Return the (X, Y) coordinate for the center point of the cell that contains the specified text.  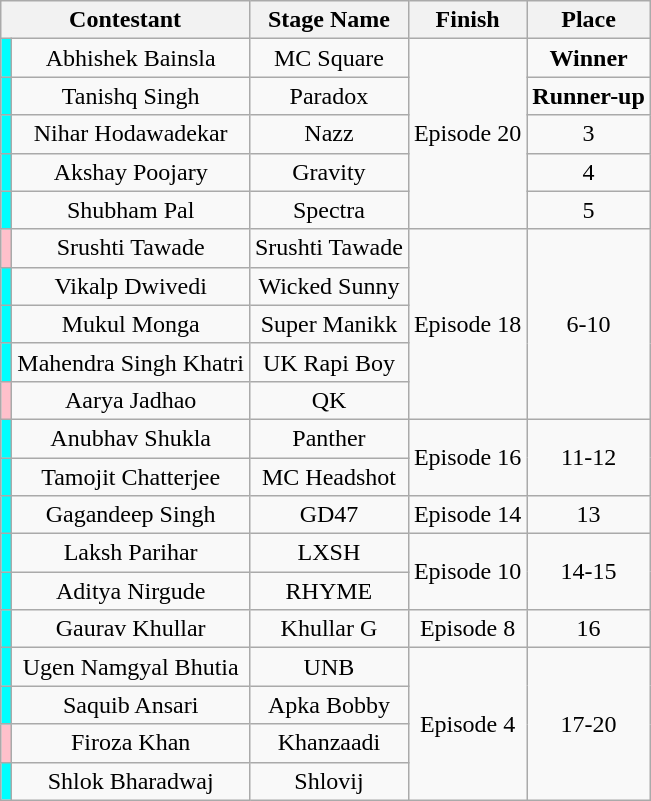
MC Headshot (328, 477)
Runner-up (589, 96)
Khanzaadi (328, 743)
Gagandeep Singh (131, 515)
Khullar G (328, 629)
Episode 16 (467, 457)
17-20 (589, 724)
Apka Bobby (328, 705)
Shlok Bharadwaj (131, 781)
Gaurav Khullar (131, 629)
MC Square (328, 58)
Episode 8 (467, 629)
Ugen Namgyal Bhutia (131, 667)
UK Rapi Boy (328, 362)
Firoza Khan (131, 743)
Panther (328, 438)
Stage Name (328, 20)
Spectra (328, 210)
Episode 10 (467, 572)
GD47 (328, 515)
Aditya Nirgude (131, 591)
14-15 (589, 572)
Contestant (126, 20)
Paradox (328, 96)
Episode 4 (467, 724)
Super Manikk (328, 324)
Nazz (328, 134)
Episode 18 (467, 324)
Mahendra Singh Khatri (131, 362)
Episode 20 (467, 134)
Mukul Monga (131, 324)
11-12 (589, 457)
6-10 (589, 324)
Shubham Pal (131, 210)
Tanishq Singh (131, 96)
Finish (467, 20)
Tamojit Chatterjee (131, 477)
Anubhav Shukla (131, 438)
13 (589, 515)
RHYME (328, 591)
4 (589, 172)
Shlovij (328, 781)
Vikalp Dwivedi (131, 286)
Aarya Jadhao (131, 400)
Gravity (328, 172)
Wicked Sunny (328, 286)
Winner (589, 58)
UNB (328, 667)
5 (589, 210)
Place (589, 20)
LXSH (328, 553)
Saquib Ansari (131, 705)
Abhishek Bainsla (131, 58)
Laksh Parihar (131, 553)
QK (328, 400)
Nihar Hodawadekar (131, 134)
Akshay Poojary (131, 172)
Episode 14 (467, 515)
3 (589, 134)
16 (589, 629)
